Detect which cell encompasses the target text, then output its [X, Y] center coordinate. 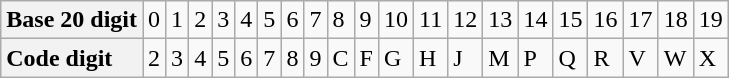
Base 20 digit [72, 20]
18 [676, 20]
G [396, 58]
H [431, 58]
M [500, 58]
19 [710, 20]
Q [570, 58]
14 [536, 20]
12 [466, 20]
J [466, 58]
C [340, 58]
V [640, 58]
13 [500, 20]
15 [570, 20]
0 [154, 20]
16 [606, 20]
X [710, 58]
10 [396, 20]
P [536, 58]
1 [178, 20]
R [606, 58]
F [366, 58]
17 [640, 20]
W [676, 58]
11 [431, 20]
Code digit [72, 58]
